Capture the cell that displays the provided text and extract its (x, y) central coordinate. 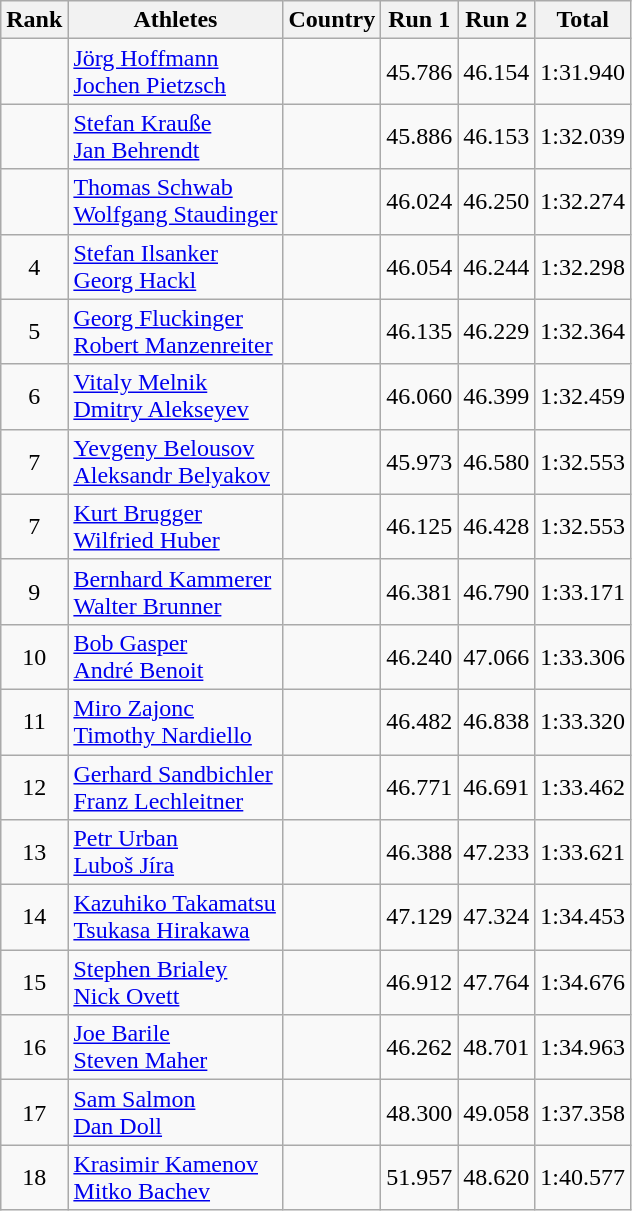
1:33.306 (583, 656)
46.262 (420, 1048)
46.250 (496, 202)
1:37.358 (583, 1112)
6 (34, 396)
Kurt Brugger Wilfried Huber (176, 526)
51.957 (420, 1178)
1:32.274 (583, 202)
1:34.453 (583, 918)
Country (332, 20)
15 (34, 982)
46.388 (420, 852)
46.399 (496, 396)
46.135 (420, 332)
Miro Zajonc Timothy Nardiello (176, 722)
1:32.459 (583, 396)
46.244 (496, 266)
45.886 (420, 136)
46.060 (420, 396)
47.324 (496, 918)
Yevgeny Belousov Aleksandr Belyakov (176, 462)
46.771 (420, 786)
1:32.039 (583, 136)
1:33.462 (583, 786)
11 (34, 722)
9 (34, 592)
47.129 (420, 918)
Krasimir Kamenov Mitko Bachev (176, 1178)
46.240 (420, 656)
1:32.298 (583, 266)
Jörg Hoffmann Jochen Pietzsch (176, 72)
Athletes (176, 20)
Sam Salmon Dan Doll (176, 1112)
18 (34, 1178)
48.701 (496, 1048)
12 (34, 786)
1:32.364 (583, 332)
49.058 (496, 1112)
Gerhard Sandbichler Franz Lechleitner (176, 786)
47.066 (496, 656)
46.054 (420, 266)
Run 2 (496, 20)
13 (34, 852)
Thomas Schwab Wolfgang Staudinger (176, 202)
1:33.621 (583, 852)
Joe Barile Steven Maher (176, 1048)
Kazuhiko Takamatsu Tsukasa Hirakawa (176, 918)
10 (34, 656)
47.233 (496, 852)
Stefan Ilsanker Georg Hackl (176, 266)
48.620 (496, 1178)
Petr Urban Luboš Jíra (176, 852)
Bernhard Kammerer Walter Brunner (176, 592)
48.300 (420, 1112)
45.786 (420, 72)
14 (34, 918)
Vitaly Melnik Dmitry Alekseyev (176, 396)
1:33.171 (583, 592)
Georg Fluckinger Robert Manzenreiter (176, 332)
47.764 (496, 982)
1:34.963 (583, 1048)
Stefan Krauße Jan Behrendt (176, 136)
Run 1 (420, 20)
Bob Gasper André Benoit (176, 656)
46.838 (496, 722)
46.580 (496, 462)
Stephen Brialey Nick Ovett (176, 982)
46.482 (420, 722)
1:33.320 (583, 722)
46.154 (496, 72)
46.428 (496, 526)
46.381 (420, 592)
1:40.577 (583, 1178)
46.125 (420, 526)
46.229 (496, 332)
5 (34, 332)
46.153 (496, 136)
46.691 (496, 786)
1:34.676 (583, 982)
4 (34, 266)
17 (34, 1112)
Total (583, 20)
1:31.940 (583, 72)
16 (34, 1048)
Rank (34, 20)
45.973 (420, 462)
46.790 (496, 592)
46.024 (420, 202)
46.912 (420, 982)
